Extract the (X, Y) coordinate from the center of the cell holding the provided text.  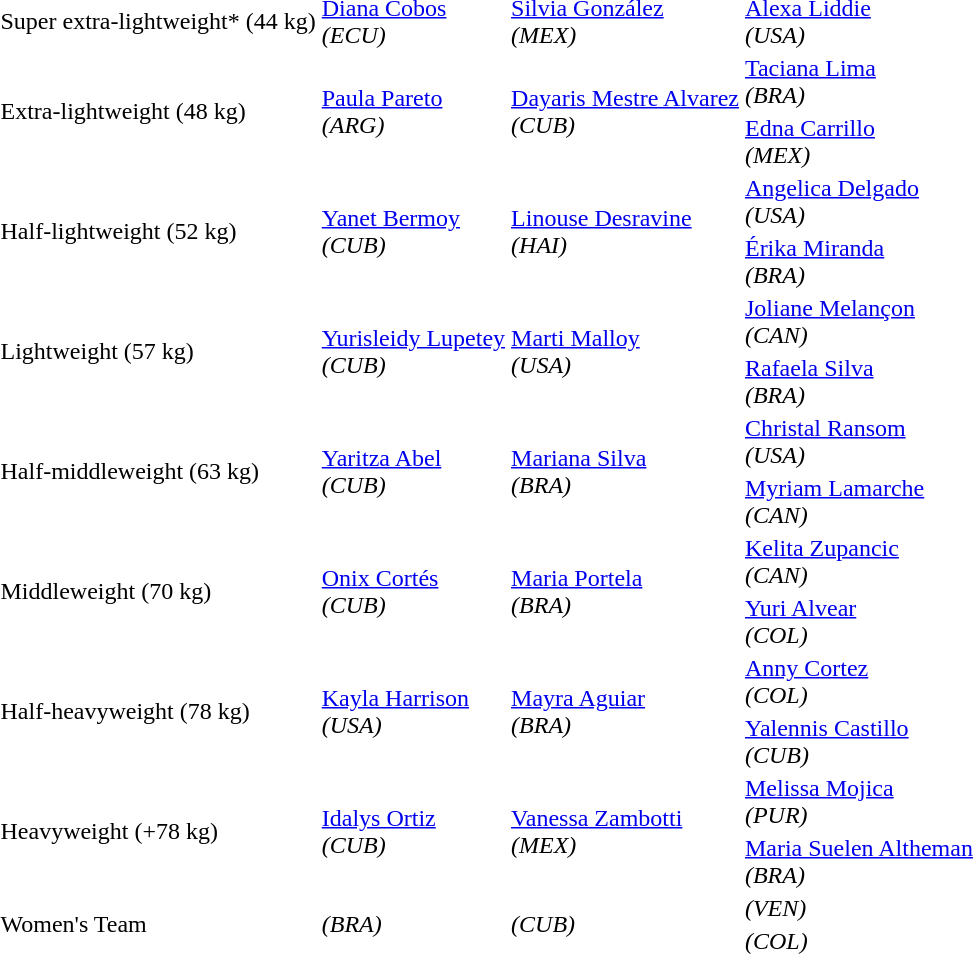
Vanessa Zambotti (MEX) (626, 832)
Mayra Aguiar (BRA) (626, 712)
Dayaris Mestre Alvarez (CUB) (626, 112)
Idalys Ortiz (CUB) (413, 832)
Yanet Bermoy (CUB) (413, 232)
Onix Cortés (CUB) (413, 592)
Yaritza Abel (CUB) (413, 472)
Paula Pareto (ARG) (413, 112)
Marti Malloy (USA) (626, 352)
Mariana Silva (BRA) (626, 472)
Kayla Harrison (USA) (413, 712)
Maria Portela (BRA) (626, 592)
Yurisleidy Lupetey (CUB) (413, 352)
Linouse Desravine (HAI) (626, 232)
